Capture the cell that displays the provided text and extract its (x, y) central coordinate. 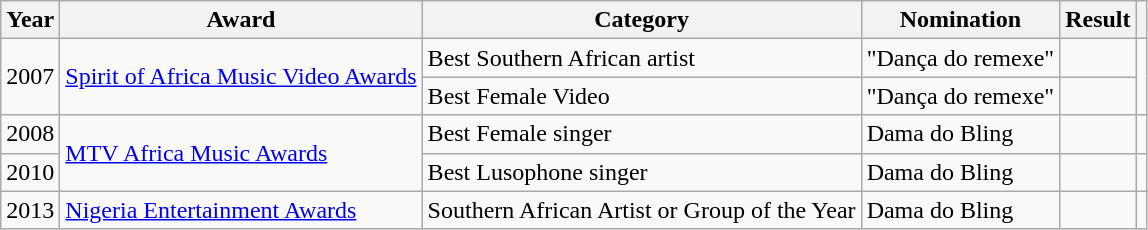
Best Lusophone singer (642, 172)
2010 (30, 172)
2007 (30, 77)
Best Southern African artist (642, 58)
Result (1098, 20)
Award (241, 20)
Best Female singer (642, 134)
Category (642, 20)
Nigeria Entertainment Awards (241, 210)
Spirit of Africa Music Video Awards (241, 77)
2013 (30, 210)
Southern African Artist or Group of the Year (642, 210)
MTV Africa Music Awards (241, 153)
2008 (30, 134)
Year (30, 20)
Best Female Video (642, 96)
Nomination (960, 20)
